For the text-containing cell, return its midpoint in [X, Y] coordinate format. 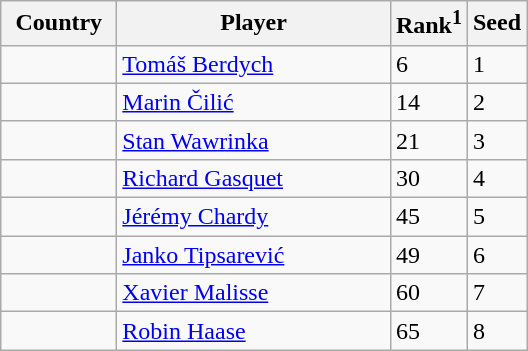
Country [59, 24]
2 [496, 102]
14 [428, 102]
8 [496, 331]
Stan Wawrinka [254, 140]
49 [428, 255]
Rank1 [428, 24]
Robin Haase [254, 331]
Janko Tipsarević [254, 255]
Seed [496, 24]
Player [254, 24]
Tomáš Berdych [254, 64]
Jérémy Chardy [254, 217]
45 [428, 217]
30 [428, 178]
7 [496, 293]
3 [496, 140]
1 [496, 64]
60 [428, 293]
5 [496, 217]
Marin Čilić [254, 102]
4 [496, 178]
Richard Gasquet [254, 178]
Xavier Malisse [254, 293]
21 [428, 140]
65 [428, 331]
